Determine the (x, y) coordinate at the center of the cell enclosing the given text.  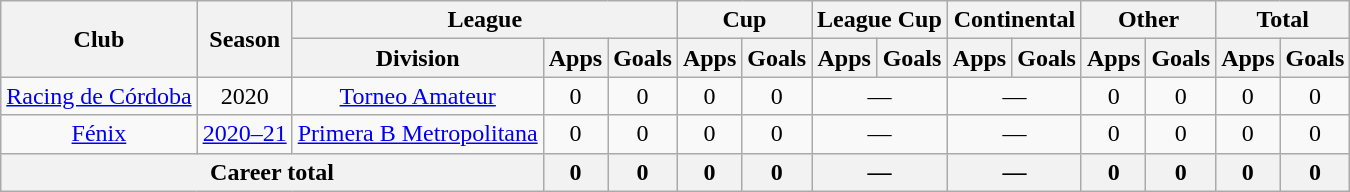
Fénix (99, 134)
Club (99, 39)
Total (1283, 20)
Racing de Córdoba (99, 96)
Other (1148, 20)
Division (418, 58)
League (484, 20)
League Cup (880, 20)
Primera B Metropolitana (418, 134)
Continental (1014, 20)
Cup (744, 20)
Career total (272, 172)
2020 (244, 96)
Torneo Amateur (418, 96)
Season (244, 39)
2020–21 (244, 134)
